Scan for the cell matching the given text and deliver its (X, Y) coordinate at center. 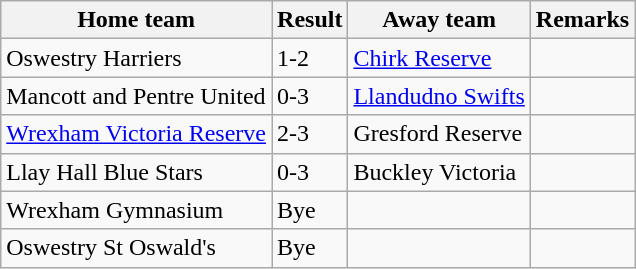
Llay Hall Blue Stars (136, 172)
Oswestry St Oswald's (136, 248)
Remarks (582, 20)
Wrexham Victoria Reserve (136, 134)
Llandudno Swifts (439, 96)
2-3 (310, 134)
1-2 (310, 58)
Result (310, 20)
Mancott and Pentre United (136, 96)
Buckley Victoria (439, 172)
Chirk Reserve (439, 58)
Oswestry Harriers (136, 58)
Away team (439, 20)
Home team (136, 20)
Wrexham Gymnasium (136, 210)
Gresford Reserve (439, 134)
